Locate the cell with the specified text and output its [x, y] center coordinate. 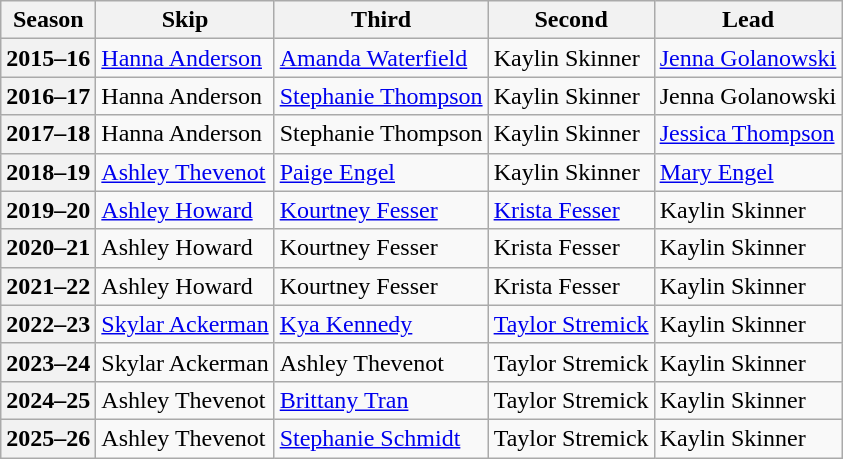
Skip [185, 20]
Lead [748, 20]
2019–20 [48, 210]
2020–21 [48, 248]
2021–22 [48, 286]
Mary Engel [748, 172]
Paige Engel [381, 172]
Second [571, 20]
2023–24 [48, 362]
2022–23 [48, 324]
Stephanie Schmidt [381, 438]
2025–26 [48, 438]
Kya Kennedy [381, 324]
2018–19 [48, 172]
2016–17 [48, 96]
Jessica Thompson [748, 134]
2015–16 [48, 58]
Third [381, 20]
Season [48, 20]
2017–18 [48, 134]
Brittany Tran [381, 400]
Amanda Waterfield [381, 58]
2024–25 [48, 400]
